Determine the (x, y) coordinate at the center of the cell enclosing the given text.  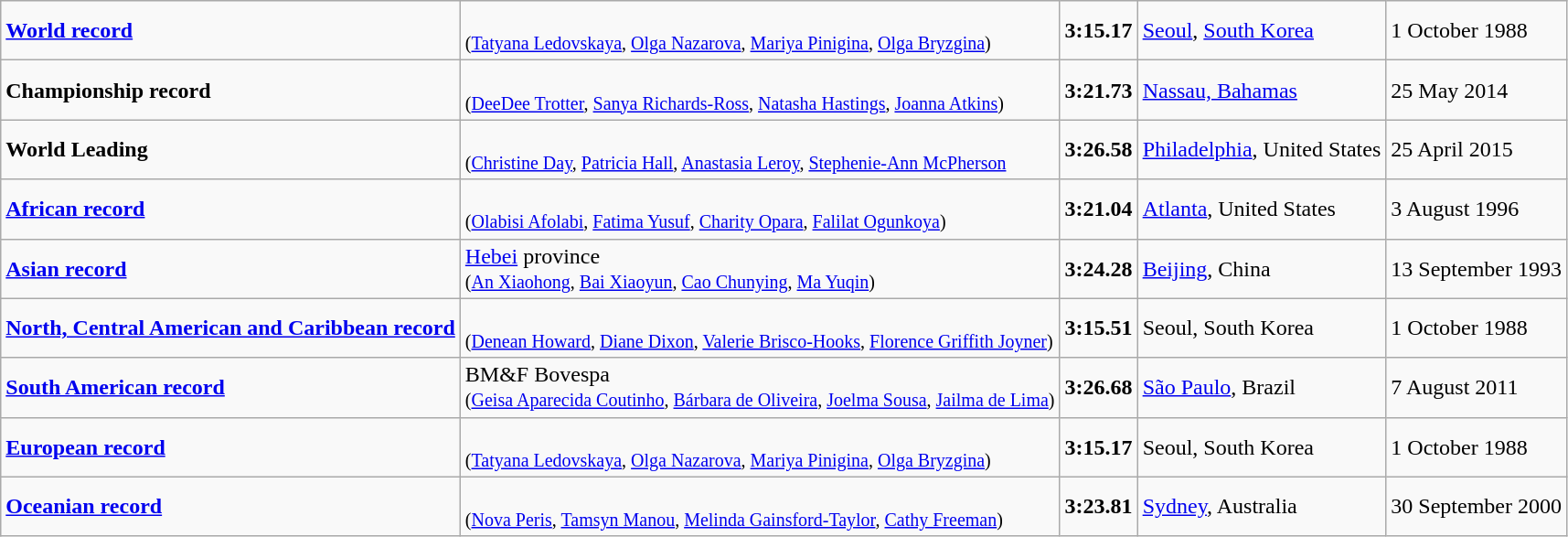
African record (230, 209)
Nassau, Bahamas (1262, 90)
3:26.58 (1099, 150)
Atlanta, United States (1262, 209)
3:15.51 (1099, 328)
(Denean Howard, Diane Dixon, Valerie Brisco-Hooks, Florence Griffith Joyner) (760, 328)
3:24.28 (1099, 269)
(DeeDee Trotter, Sanya Richards-Ross, Natasha Hastings, Joanna Atkins) (760, 90)
3:21.04 (1099, 209)
(Nova Peris, Tamsyn Manou, Melinda Gainsford-Taylor, Cathy Freeman) (760, 507)
World record (230, 31)
Hebei province(An Xiaohong, Bai Xiaoyun, Cao Chunying, Ma Yuqin) (760, 269)
Oceanian record (230, 507)
25 April 2015 (1477, 150)
Beijing, China (1262, 269)
25 May 2014 (1477, 90)
(Olabisi Afolabi, Fatima Yusuf, Charity Opara, Falilat Ogunkoya) (760, 209)
World Leading (230, 150)
South American record (230, 388)
3:23.81 (1099, 507)
Sydney, Australia (1262, 507)
European record (230, 446)
(Christine Day, Patricia Hall, Anastasia Leroy, Stephenie-Ann McPherson (760, 150)
3:26.68 (1099, 388)
Asian record (230, 269)
Philadelphia, United States (1262, 150)
30 September 2000 (1477, 507)
Championship record (230, 90)
BM&F Bovespa(Geisa Aparecida Coutinho, Bárbara de Oliveira, Joelma Sousa, Jailma de Lima) (760, 388)
13 September 1993 (1477, 269)
3 August 1996 (1477, 209)
North, Central American and Caribbean record (230, 328)
São Paulo, Brazil (1262, 388)
7 August 2011 (1477, 388)
3:21.73 (1099, 90)
